Locate the cell with the specified text and output its [X, Y] center coordinate. 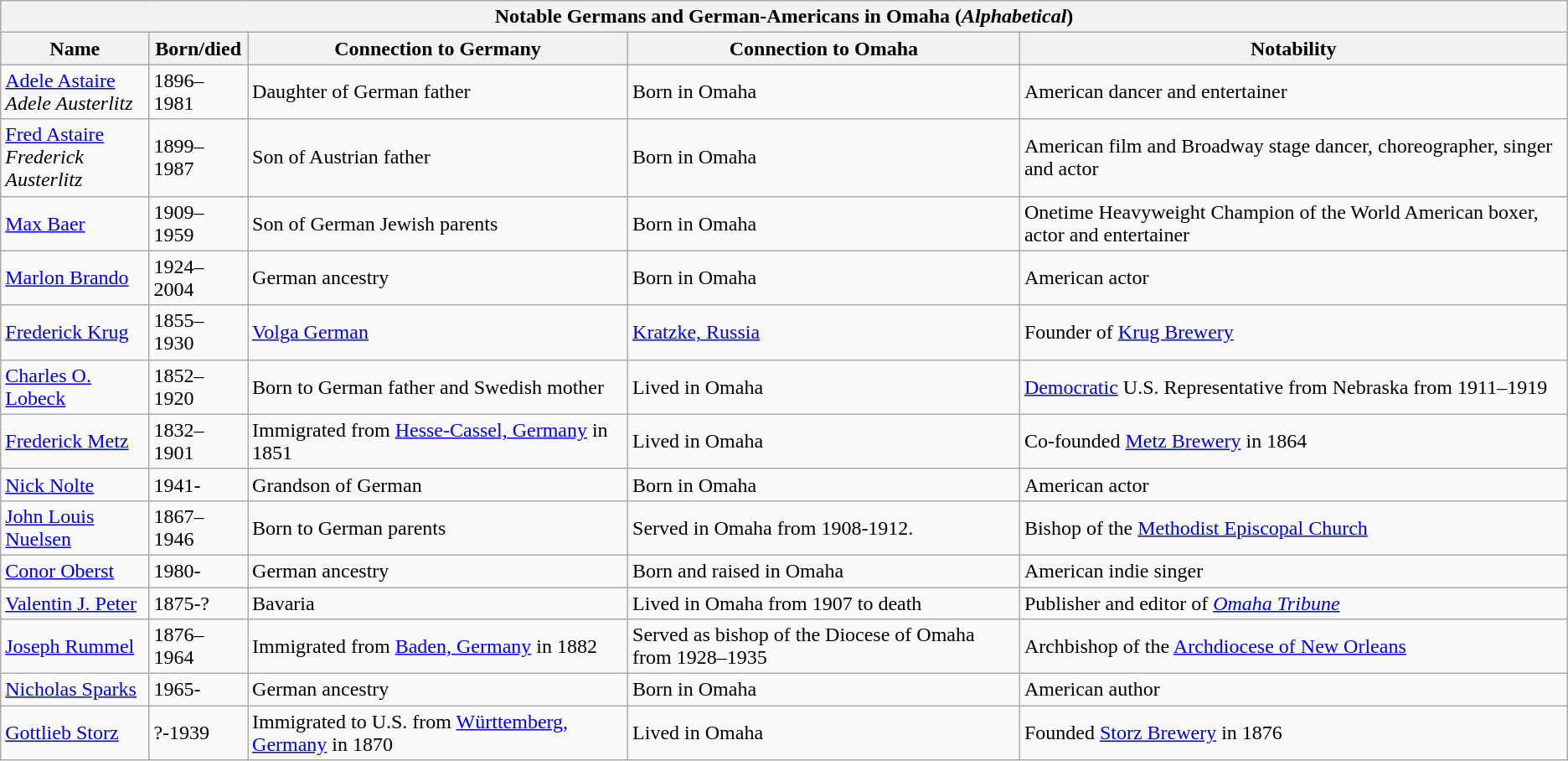
Name [75, 49]
Born to German parents [438, 528]
Served as bishop of the Diocese of Omaha from 1928–1935 [824, 647]
Connection to Germany [438, 49]
Son of Austrian father [438, 158]
Daughter of German father [438, 92]
1852–1920 [199, 387]
1867–1946 [199, 528]
Lived in Omaha from 1907 to death [824, 603]
Immigrated to U.S. from Württemberg, Germany in 1870 [438, 733]
1896–1981 [199, 92]
Bishop of the Methodist Episcopal Church [1293, 528]
Born and raised in Omaha [824, 571]
Nick Nolte [75, 484]
Volga German [438, 332]
Valentin J. Peter [75, 603]
American author [1293, 690]
Born to German father and Swedish mother [438, 387]
1855–1930 [199, 332]
American dancer and entertainer [1293, 92]
1832–1901 [199, 441]
1909–1959 [199, 223]
Grandson of German [438, 484]
?-1939 [199, 733]
Publisher and editor of Omaha Tribune [1293, 603]
Frederick Metz [75, 441]
Fred AstaireFrederick Austerlitz [75, 158]
Served in Omaha from 1908-1912. [824, 528]
Charles O. Lobeck [75, 387]
Democratic U.S. Representative from Nebraska from 1911–1919 [1293, 387]
Born/died [199, 49]
Nicholas Sparks [75, 690]
Max Baer [75, 223]
1965- [199, 690]
Son of German Jewish parents [438, 223]
Notable Germans and German-Americans in Omaha (Alphabetical) [784, 17]
Immigrated from Hesse-Cassel, Germany in 1851 [438, 441]
Joseph Rummel [75, 647]
Onetime Heavyweight Champion of the World American boxer, actor and entertainer [1293, 223]
Co-founded Metz Brewery in 1864 [1293, 441]
Bavaria [438, 603]
Adele AstaireAdele Austerlitz [75, 92]
1876–1964 [199, 647]
Founded Storz Brewery in 1876 [1293, 733]
Frederick Krug [75, 332]
1924–2004 [199, 278]
1899–1987 [199, 158]
Kratzke, Russia [824, 332]
Marlon Brando [75, 278]
American film and Broadway stage dancer, choreographer, singer and actor [1293, 158]
John Louis Nuelsen [75, 528]
Conor Oberst [75, 571]
Immigrated from Baden, Germany in 1882 [438, 647]
Founder of Krug Brewery [1293, 332]
American indie singer [1293, 571]
Gottlieb Storz [75, 733]
Notability [1293, 49]
1941- [199, 484]
1875-? [199, 603]
1980- [199, 571]
Connection to Omaha [824, 49]
Archbishop of the Archdiocese of New Orleans [1293, 647]
